From the cell containing the given text, extract its center point as [x, y] coordinate. 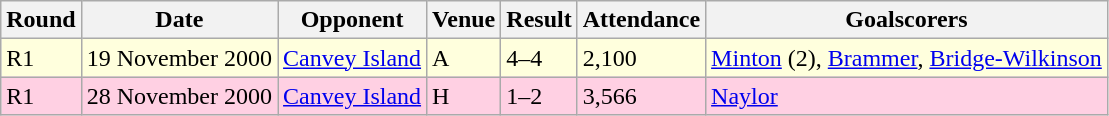
Opponent [352, 20]
4–4 [539, 58]
H [464, 96]
Naylor [907, 96]
2,100 [641, 58]
Minton (2), Brammer, Bridge-Wilkinson [907, 58]
A [464, 58]
19 November 2000 [179, 58]
Round [41, 20]
Venue [464, 20]
Date [179, 20]
Result [539, 20]
3,566 [641, 96]
Goalscorers [907, 20]
28 November 2000 [179, 96]
Attendance [641, 20]
1–2 [539, 96]
